Return the [x, y] coordinate for the center point of the cell that contains the specified text.  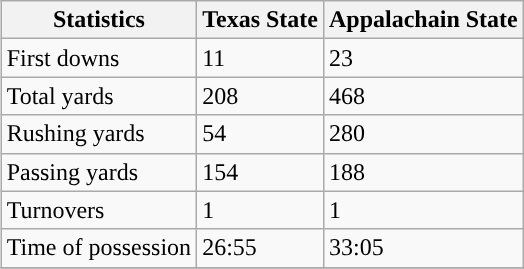
54 [260, 134]
Rushing yards [99, 134]
23 [423, 58]
Texas State [260, 20]
Time of possession [99, 248]
208 [260, 96]
468 [423, 96]
Turnovers [99, 210]
Appalachain State [423, 20]
188 [423, 172]
26:55 [260, 248]
33:05 [423, 248]
11 [260, 58]
280 [423, 134]
Passing yards [99, 172]
First downs [99, 58]
Total yards [99, 96]
Statistics [99, 20]
154 [260, 172]
